Provide the (x, y) coordinate of the cell's center where the given text is located.  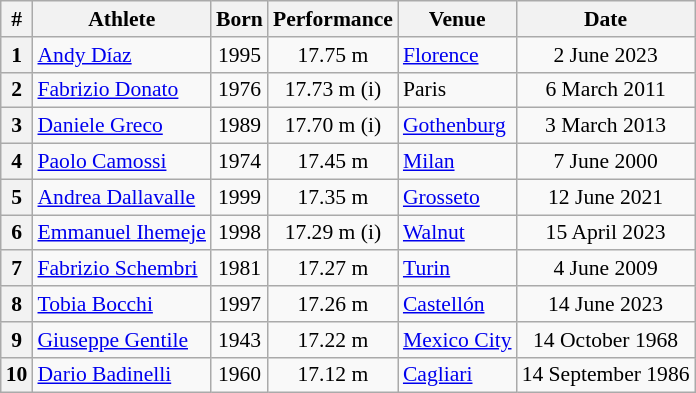
17.45 m (333, 162)
17.12 m (333, 375)
17.26 m (333, 304)
Venue (458, 19)
Performance (333, 19)
Andrea Dallavalle (122, 197)
Giuseppe Gentile (122, 340)
3 March 2013 (606, 126)
4 (17, 162)
7 June 2000 (606, 162)
Dario Badinelli (122, 375)
6 (17, 233)
Cagliari (458, 375)
Born (240, 19)
17.35 m (333, 197)
12 June 2021 (606, 197)
1981 (240, 269)
Paolo Camossi (122, 162)
1976 (240, 90)
5 (17, 197)
Daniele Greco (122, 126)
2 (17, 90)
7 (17, 269)
6 March 2011 (606, 90)
1974 (240, 162)
Florence (458, 55)
Castellón (458, 304)
3 (17, 126)
2 June 2023 (606, 55)
9 (17, 340)
# (17, 19)
17.27 m (333, 269)
14 June 2023 (606, 304)
4 June 2009 (606, 269)
1989 (240, 126)
14 October 1968 (606, 340)
Andy Díaz (122, 55)
17.75 m (333, 55)
14 September 1986 (606, 375)
1999 (240, 197)
Gothenburg (458, 126)
17.22 m (333, 340)
17.73 m (i) (333, 90)
Fabrizio Donato (122, 90)
17.70 m (i) (333, 126)
1943 (240, 340)
Milan (458, 162)
17.29 m (i) (333, 233)
Turin (458, 269)
Tobia Bocchi (122, 304)
1 (17, 55)
1998 (240, 233)
Fabrizio Schembri (122, 269)
Paris (458, 90)
Emmanuel Ihemeje (122, 233)
Walnut (458, 233)
Mexico City (458, 340)
Grosseto (458, 197)
10 (17, 375)
1997 (240, 304)
8 (17, 304)
Athlete (122, 19)
Date (606, 19)
1995 (240, 55)
15 April 2023 (606, 233)
1960 (240, 375)
